Detect which cell encompasses the target text, then output its [x, y] center coordinate. 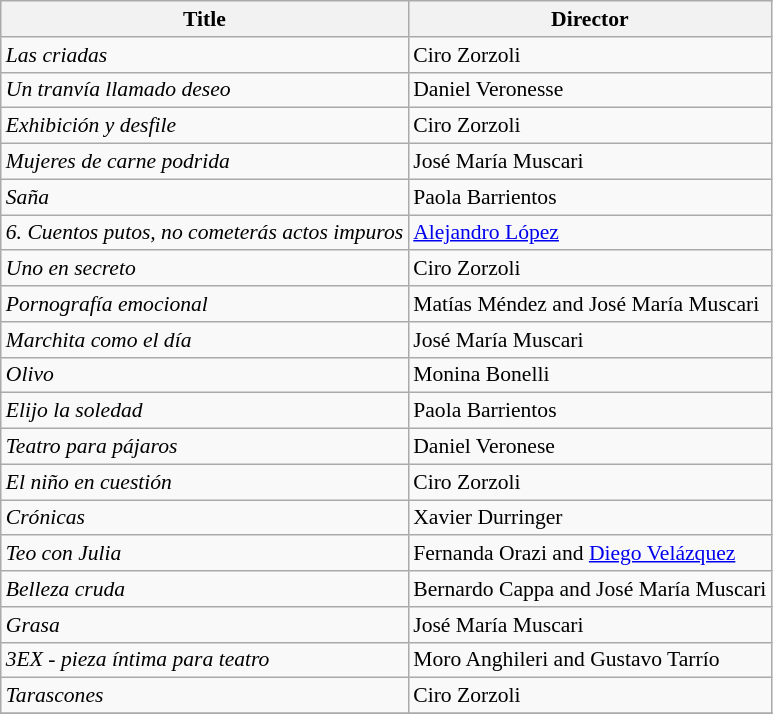
Teo con Julia [204, 554]
Fernanda Orazi and Diego Velázquez [590, 554]
Belleza cruda [204, 589]
Mujeres de carne podrida [204, 162]
Moro Anghileri and Gustavo Tarrío [590, 660]
Teatro para pájaros [204, 447]
Title [204, 19]
Bernardo Cappa and José María Muscari [590, 589]
Saña [204, 197]
Olivo [204, 375]
Director [590, 19]
Las criadas [204, 55]
Alejandro López [590, 233]
Tarascones [204, 696]
Matías Méndez and José María Muscari [590, 304]
Marchita como el día [204, 340]
Uno en secreto [204, 269]
Elijo la soledad [204, 411]
Monina Bonelli [590, 375]
Grasa [204, 625]
Exhibición y desfile [204, 126]
Pornografía emocional [204, 304]
Daniel Veronese [590, 447]
Xavier Durringer [590, 518]
6. Cuentos putos, no cometerás actos impuros [204, 233]
Un tranvía llamado deseo [204, 90]
El niño en cuestión [204, 482]
3EX - pieza íntima para teatro [204, 660]
Crónicas [204, 518]
Daniel Veronesse [590, 90]
